Identify which cell holds the provided text, then report its [x, y] central coordinate. 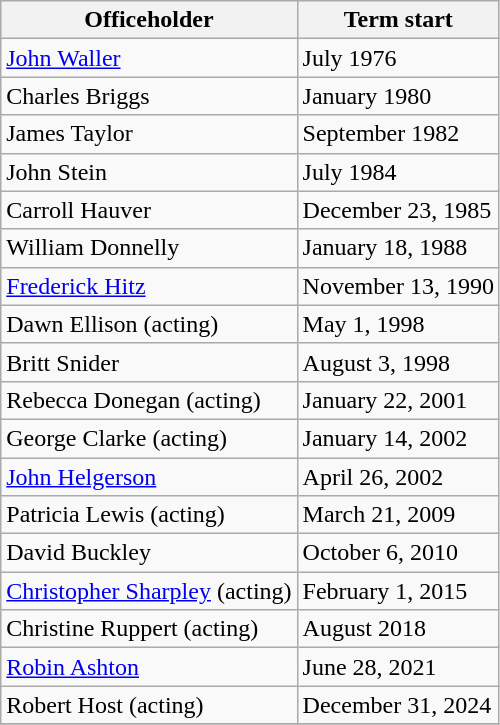
June 28, 2021 [398, 667]
Robin Ashton [149, 667]
Term start [398, 20]
John Helgerson [149, 477]
William Donnelly [149, 248]
Patricia Lewis (acting) [149, 515]
January 22, 2001 [398, 400]
Officeholder [149, 20]
December 23, 1985 [398, 210]
Christine Ruppert (acting) [149, 629]
John Stein [149, 172]
John Waller [149, 58]
Robert Host (acting) [149, 705]
December 31, 2024 [398, 705]
September 1982 [398, 134]
January 1980 [398, 96]
August 2018 [398, 629]
George Clarke (acting) [149, 438]
October 6, 2010 [398, 553]
David Buckley [149, 553]
August 3, 1998 [398, 362]
Dawn Ellison (acting) [149, 324]
January 18, 1988 [398, 248]
Britt Snider [149, 362]
Rebecca Donegan (acting) [149, 400]
July 1976 [398, 58]
January 14, 2002 [398, 438]
Carroll Hauver [149, 210]
May 1, 1998 [398, 324]
Charles Briggs [149, 96]
April 26, 2002 [398, 477]
Frederick Hitz [149, 286]
February 1, 2015 [398, 591]
March 21, 2009 [398, 515]
Christopher Sharpley (acting) [149, 591]
James Taylor [149, 134]
July 1984 [398, 172]
November 13, 1990 [398, 286]
